For the text-containing cell, return its midpoint in (x, y) coordinate format. 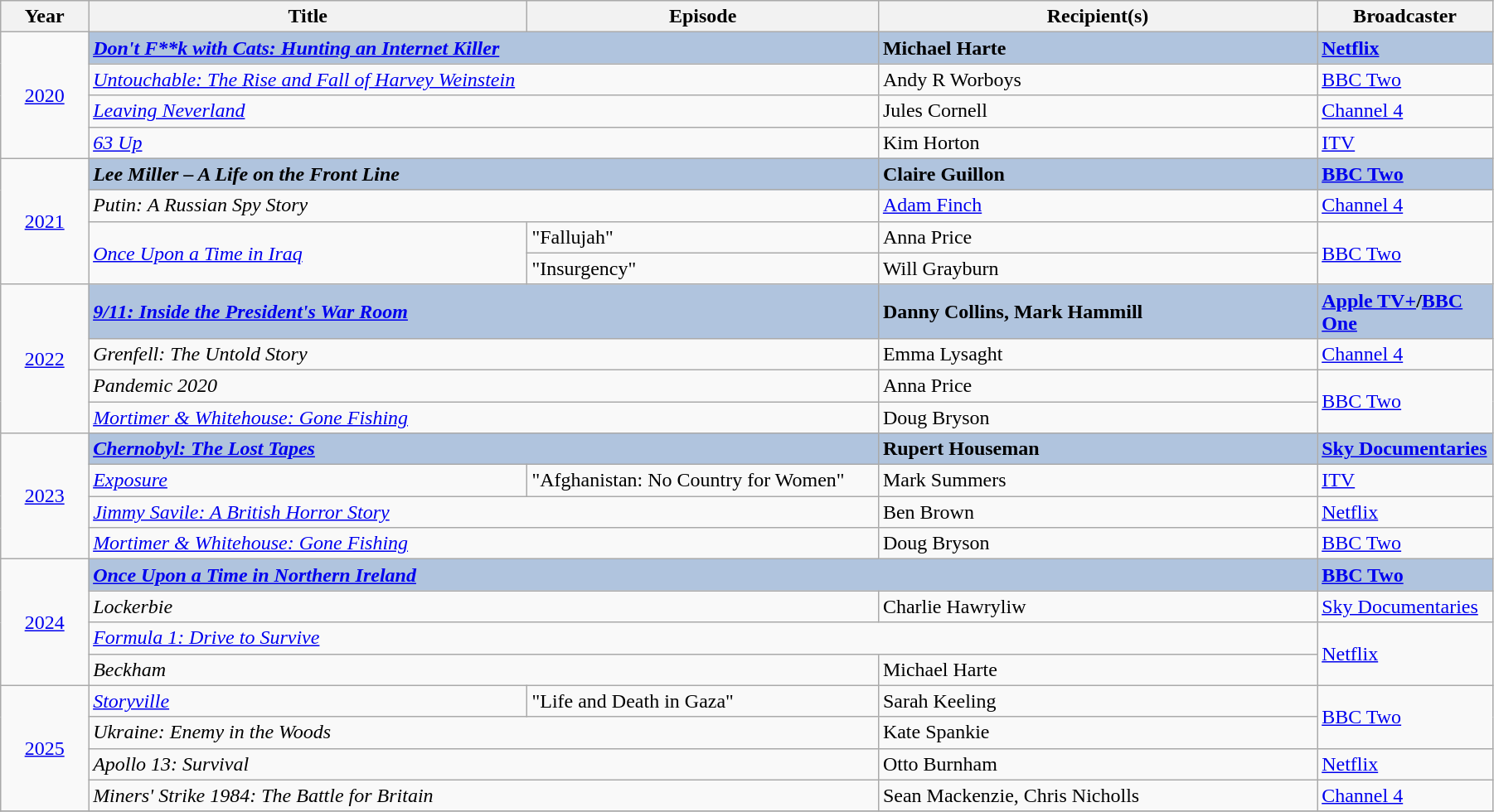
Year (45, 17)
Sarah Keeling (1098, 701)
"Afghanistan: No Country for Women" (703, 481)
Pandemic 2020 (484, 385)
Apple TV+/BBC One (1405, 312)
Adam Finch (1098, 205)
Danny Collins, Mark Hammill (1098, 312)
63 Up (484, 143)
Storyville (308, 701)
Lockerbie (484, 607)
Chernobyl: The Lost Tapes (484, 449)
Charlie Hawryliw (1098, 607)
2022 (45, 358)
Recipient(s) (1098, 17)
Andy R Worboys (1098, 80)
Mark Summers (1098, 481)
Don't F**k with Cats: Hunting an Internet Killer (484, 48)
"Fallujah" (703, 237)
Jules Cornell (1098, 111)
Ben Brown (1098, 512)
Sean Mackenzie, Chris Nicholls (1098, 795)
Kim Horton (1098, 143)
2025 (45, 748)
Exposure (308, 481)
Apollo 13: Survival (484, 764)
Claire Guillon (1098, 174)
Once Upon a Time in Northern Ireland (703, 575)
Leaving Neverland (484, 111)
Once Upon a Time in Iraq (308, 253)
Putin: A Russian Spy Story (484, 205)
Rupert Houseman (1098, 449)
Formula 1: Drive to Survive (703, 638)
Episode (703, 17)
Kate Spankie (1098, 732)
Emma Lysaght (1098, 354)
2024 (45, 622)
Broadcaster (1405, 17)
Otto Burnham (1098, 764)
Lee Miller – A Life on the Front Line (484, 174)
Miners' Strike 1984: The Battle for Britain (484, 795)
2021 (45, 221)
Will Grayburn (1098, 268)
Title (308, 17)
Untouchable: The Rise and Fall of Harvey Weinstein (484, 80)
2023 (45, 496)
Jimmy Savile: A British Horror Story (484, 512)
9/11: Inside the President's War Room (484, 312)
Ukraine: Enemy in the Woods (484, 732)
Grenfell: The Untold Story (484, 354)
Beckham (484, 669)
"Life and Death in Gaza" (703, 701)
"Insurgency" (703, 268)
2020 (45, 95)
